Find where the given text appears and provide that cell's center as (x, y) coordinate. 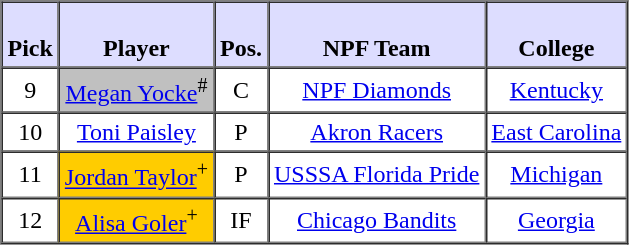
NPF Diamonds (376, 90)
College (556, 35)
IF (241, 220)
Megan Yocke# (136, 90)
Toni Paisley (136, 132)
NPF Team (376, 35)
Pick (30, 35)
Alisa Goler+ (136, 220)
USSSA Florida Pride (376, 174)
Georgia (556, 220)
C (241, 90)
11 (30, 174)
East Carolina (556, 132)
Kentucky (556, 90)
9 (30, 90)
Player (136, 35)
Michigan (556, 174)
10 (30, 132)
Jordan Taylor+ (136, 174)
12 (30, 220)
Akron Racers (376, 132)
Chicago Bandits (376, 220)
Pos. (241, 35)
